Scan for the cell matching the given text and deliver its (X, Y) coordinate at center. 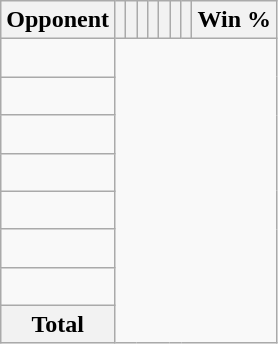
Opponent (58, 20)
Total (58, 324)
Win % (234, 20)
